Identify which cell holds the provided text, then report its (x, y) central coordinate. 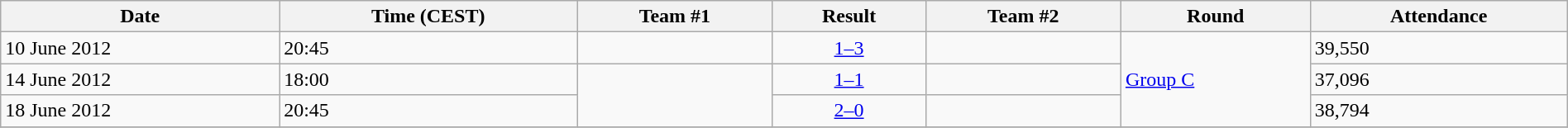
Date (141, 17)
Attendance (1439, 17)
2–0 (849, 111)
39,550 (1439, 48)
38,794 (1439, 111)
1–3 (849, 48)
Team #2 (1023, 17)
Group C (1216, 79)
10 June 2012 (141, 48)
Round (1216, 17)
18:00 (428, 79)
1–1 (849, 79)
Team #1 (675, 17)
Time (CEST) (428, 17)
14 June 2012 (141, 79)
37,096 (1439, 79)
Result (849, 17)
18 June 2012 (141, 111)
